Output the (X, Y) coordinate of the center of the cell containing the given text.  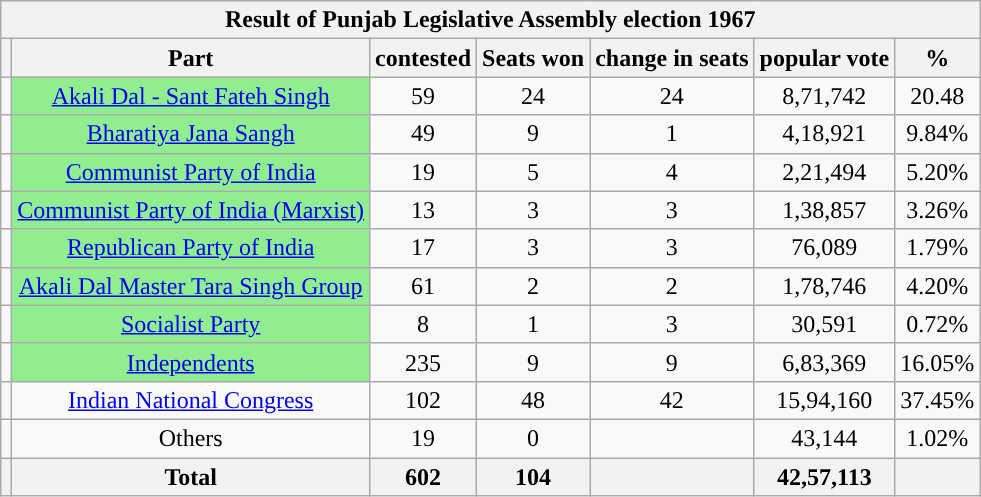
20.48 (938, 96)
1,38,857 (824, 210)
17 (424, 248)
1,78,746 (824, 286)
Bharatiya Jana Sangh (191, 134)
Others (191, 438)
42,57,113 (824, 477)
602 (424, 477)
Communist Party of India (191, 172)
16.05% (938, 362)
42 (672, 400)
Seats won (534, 58)
9.84% (938, 134)
61 (424, 286)
popular vote (824, 58)
30,591 (824, 324)
59 (424, 96)
0.72% (938, 324)
1.79% (938, 248)
48 (534, 400)
Communist Party of India (Marxist) (191, 210)
Akali Dal - Sant Fateh Singh (191, 96)
5 (534, 172)
13 (424, 210)
4.20% (938, 286)
76,089 (824, 248)
8,71,742 (824, 96)
104 (534, 477)
Akali Dal Master Tara Singh Group (191, 286)
235 (424, 362)
8 (424, 324)
Socialist Party (191, 324)
43,144 (824, 438)
4 (672, 172)
Independents (191, 362)
Part (191, 58)
49 (424, 134)
Total (191, 477)
1.02% (938, 438)
Result of Punjab Legislative Assembly election 1967 (490, 20)
change in seats (672, 58)
5.20% (938, 172)
6,83,369 (824, 362)
Republican Party of India (191, 248)
3.26% (938, 210)
% (938, 58)
102 (424, 400)
15,94,160 (824, 400)
4,18,921 (824, 134)
0 (534, 438)
contested (424, 58)
2,21,494 (824, 172)
37.45% (938, 400)
Indian National Congress (191, 400)
